Capture the cell that displays the provided text and extract its (x, y) central coordinate. 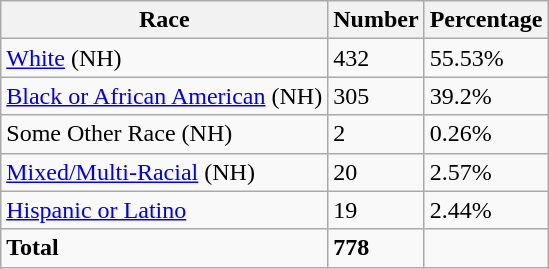
2.44% (486, 210)
Total (164, 248)
Number (376, 20)
White (NH) (164, 58)
39.2% (486, 96)
Hispanic or Latino (164, 210)
Percentage (486, 20)
2.57% (486, 172)
55.53% (486, 58)
2 (376, 134)
Black or African American (NH) (164, 96)
0.26% (486, 134)
Mixed/Multi-Racial (NH) (164, 172)
Race (164, 20)
20 (376, 172)
19 (376, 210)
778 (376, 248)
305 (376, 96)
432 (376, 58)
Some Other Race (NH) (164, 134)
